Search for the cell housing the specified text and yield its [x, y] center coordinate. 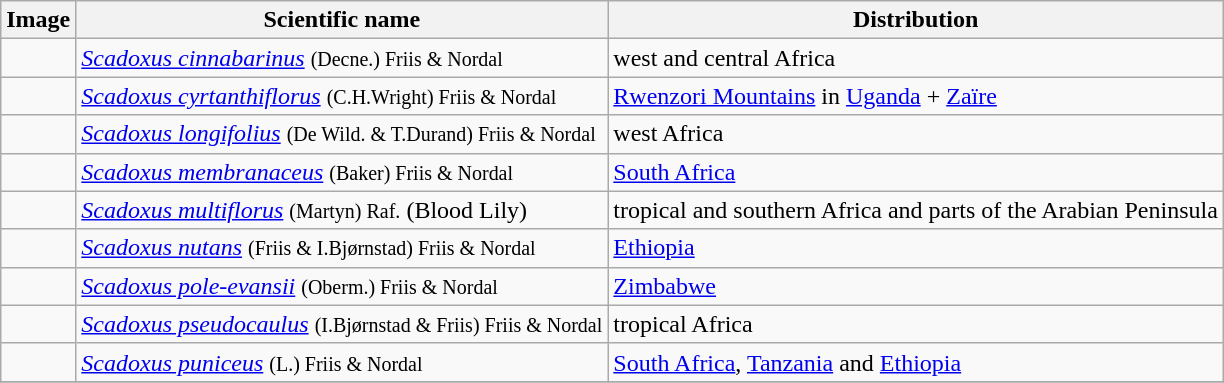
Distribution [916, 20]
South Africa [916, 172]
west and central Africa [916, 58]
Scadoxus multiflorus (Martyn) Raf. (Blood Lily) [342, 210]
tropical and southern Africa and parts of the Arabian Peninsula [916, 210]
west Africa [916, 134]
Ethiopia [916, 248]
Scadoxus pseudocaulus (I.Bjørnstad & Friis) Friis & Nordal [342, 324]
South Africa, Tanzania and Ethiopia [916, 362]
Scadoxus cyrtanthiflorus (C.H.Wright) Friis & Nordal [342, 96]
tropical Africa [916, 324]
Scadoxus cinnabarinus (Decne.) Friis & Nordal [342, 58]
Image [38, 20]
Scadoxus nutans (Friis & I.Bjørnstad) Friis & Nordal [342, 248]
Scadoxus membranaceus (Baker) Friis & Nordal [342, 172]
Scadoxus longifolius (De Wild. & T.Durand) Friis & Nordal [342, 134]
Zimbabwe [916, 286]
Rwenzori Mountains in Uganda + Zaïre [916, 96]
Scientific name [342, 20]
Scadoxus puniceus (L.) Friis & Nordal [342, 362]
Scadoxus pole-evansii (Oberm.) Friis & Nordal [342, 286]
